Determine the [x, y] coordinate at the center of the cell enclosing the given text.  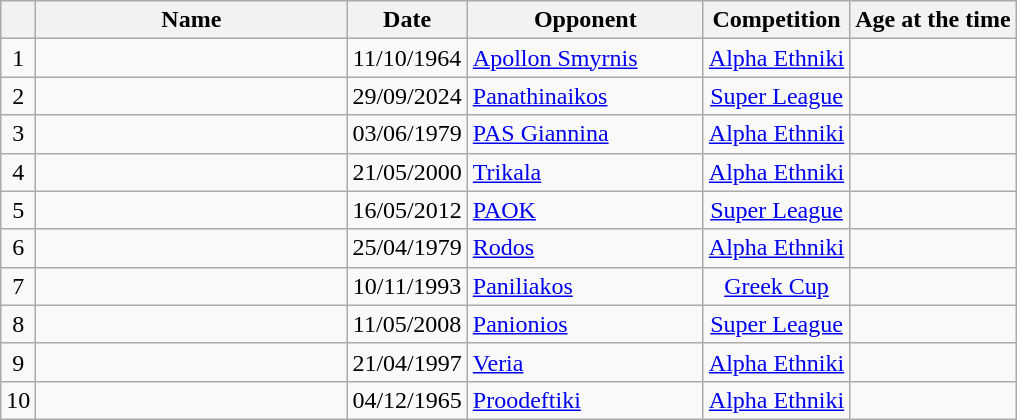
Competition [776, 20]
Opponent [585, 20]
PAS Giannina [585, 134]
04/12/1965 [407, 400]
11/05/2008 [407, 324]
29/09/2024 [407, 96]
Panionios [585, 324]
3 [18, 134]
Paniliakos [585, 286]
9 [18, 362]
03/06/1979 [407, 134]
Trikala [585, 172]
7 [18, 286]
5 [18, 210]
16/05/2012 [407, 210]
Age at the time [933, 20]
2 [18, 96]
Apollon Smyrnis [585, 58]
8 [18, 324]
Date [407, 20]
Veria [585, 362]
Proodeftiki [585, 400]
Name [192, 20]
10/11/1993 [407, 286]
10 [18, 400]
11/10/1964 [407, 58]
21/04/1997 [407, 362]
Panathinaikos [585, 96]
Greek Cup [776, 286]
6 [18, 248]
4 [18, 172]
Rodos [585, 248]
25/04/1979 [407, 248]
1 [18, 58]
21/05/2000 [407, 172]
PAOK [585, 210]
